Pinpoint the cell where the given text exists, returning its [X, Y] midpoint coordinate. 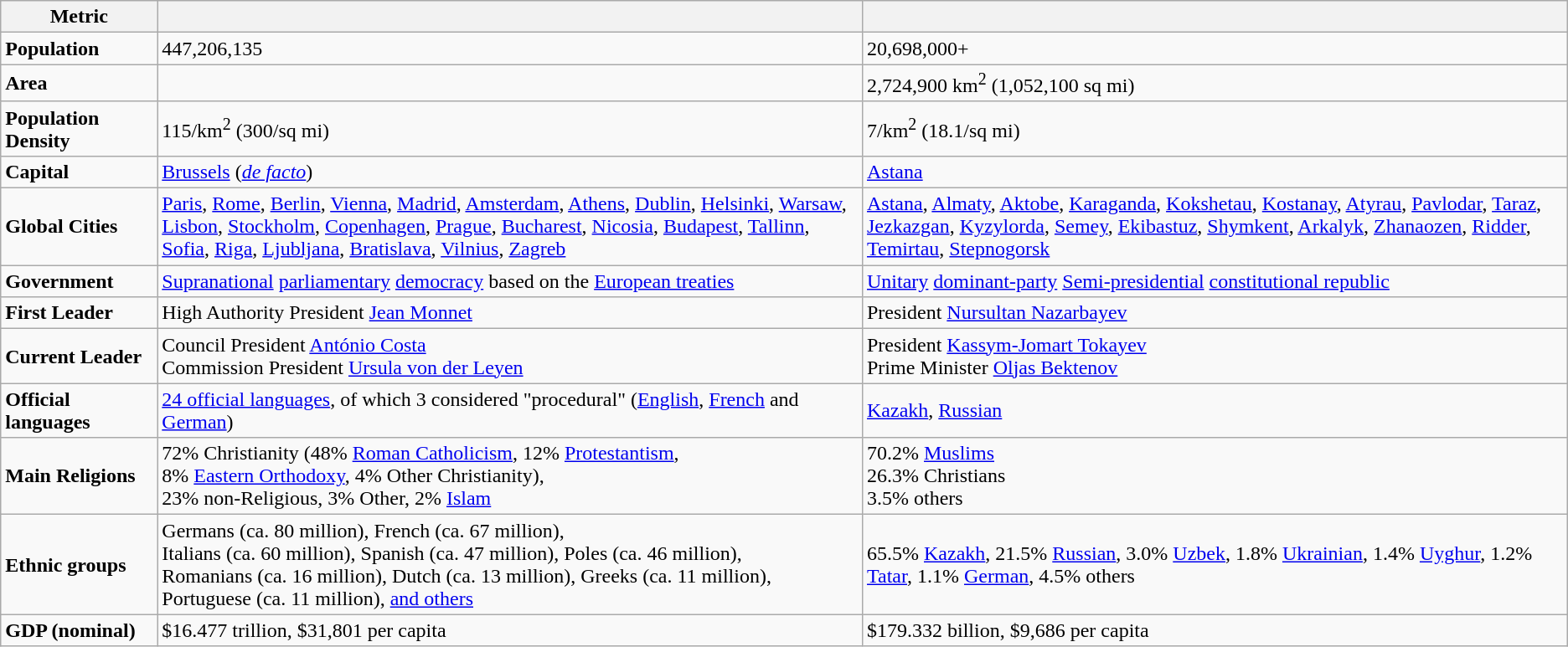
Official languages [79, 410]
GDP (nominal) [79, 630]
Brussels (de facto) [510, 172]
Ethnic groups [79, 564]
70.2% Muslims 26.3% Christians 3.5% others [1215, 476]
65.5% Kazakh, 21.5% Russian, 3.0% Uzbek, 1.8% Ukrainian, 1.4% Uyghur, 1.2% Tatar, 1.1% German, 4.5% others [1215, 564]
High Authority President Jean Monnet [510, 313]
2,724,900 km2 (1,052,100 sq mi) [1215, 84]
Population [79, 49]
Metric [79, 17]
Main Religions [79, 476]
Global Cities [79, 227]
Capital [79, 172]
President Kassym-Jomart TokayevPrime Minister Oljas Bektenov [1215, 357]
72% Christianity (48% Roman Catholicism, 12% Protestantism, 8% Eastern Orthodoxy, 4% Other Christianity), 23% non-Religious, 3% Other, 2% Islam [510, 476]
Area [79, 84]
447,206,135 [510, 49]
7/km2 (18.1/sq mi) [1215, 129]
Supranational parliamentary democracy based on the European treaties [510, 281]
Council President António CostaCommission President Ursula von der Leyen [510, 357]
Kazakh, Russian [1215, 410]
Population Density [79, 129]
Current Leader [79, 357]
20,698,000+ [1215, 49]
Unitary dominant-party Semi-presidential constitutional republic [1215, 281]
First Leader [79, 313]
President Nursultan Nazarbayev [1215, 313]
$179.332 billion, $9,686 per capita [1215, 630]
24 official languages, of which 3 considered "procedural" (English, French and German) [510, 410]
115/km2 (300/sq mi) [510, 129]
Government [79, 281]
Astana [1215, 172]
$16.477 trillion, $31,801 per capita [510, 630]
